Determine the [x, y] coordinate at the center of the cell enclosing the given text.  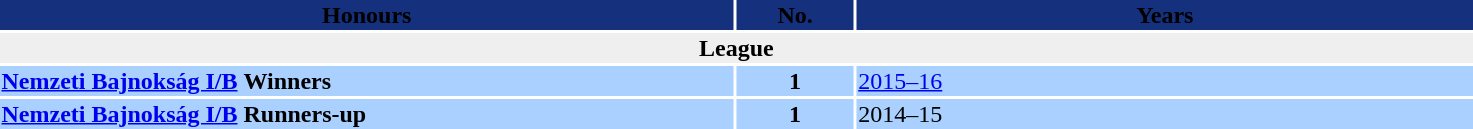
League [736, 48]
2015–16 [1165, 81]
Nemzeti Bajnokság I/B Runners-up [366, 114]
Years [1165, 15]
2014–15 [1165, 114]
Nemzeti Bajnokság I/B Winners [366, 81]
No. [794, 15]
Honours [366, 15]
